Extract the (X, Y) coordinate from the center of the cell holding the provided text.  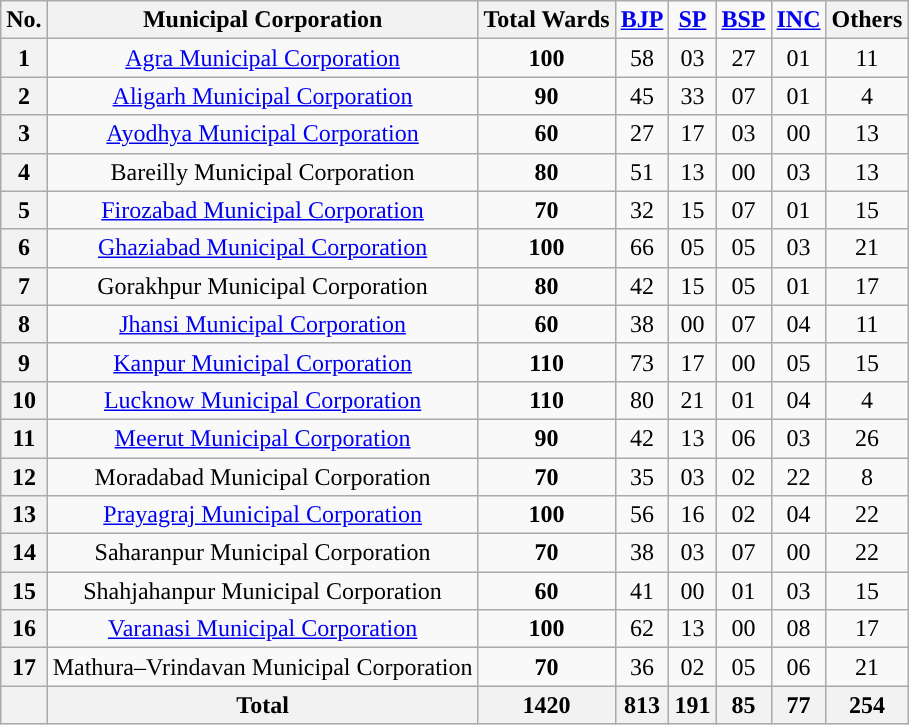
Bareilly Municipal Corporation (262, 172)
51 (642, 172)
Aligarh Municipal Corporation (262, 96)
58 (642, 58)
62 (642, 629)
Kanpur Municipal Corporation (262, 362)
BSP (744, 20)
33 (692, 96)
Firozabad Municipal Corporation (262, 210)
36 (642, 667)
1420 (546, 705)
Varanasi Municipal Corporation (262, 629)
No. (24, 20)
85 (744, 705)
Municipal Corporation (262, 20)
Jhansi Municipal Corporation (262, 324)
Ayodhya Municipal Corporation (262, 134)
9 (24, 362)
6 (24, 248)
5 (24, 210)
191 (692, 705)
14 (24, 553)
56 (642, 515)
08 (798, 629)
12 (24, 477)
INC (798, 20)
254 (867, 705)
35 (642, 477)
1 (24, 58)
7 (24, 286)
BJP (642, 20)
Others (867, 20)
Lucknow Municipal Corporation (262, 400)
Moradabad Municipal Corporation (262, 477)
10 (24, 400)
66 (642, 248)
3 (24, 134)
Shahjahanpur Municipal Corporation (262, 591)
26 (867, 438)
73 (642, 362)
Gorakhpur Municipal Corporation (262, 286)
77 (798, 705)
41 (642, 591)
Agra Municipal Corporation (262, 58)
Mathura–Vrindavan Municipal Corporation (262, 667)
813 (642, 705)
Total Wards (546, 20)
Total (262, 705)
SP (692, 20)
2 (24, 96)
32 (642, 210)
Ghaziabad Municipal Corporation (262, 248)
Saharanpur Municipal Corporation (262, 553)
Prayagraj Municipal Corporation (262, 515)
45 (642, 96)
Meerut Municipal Corporation (262, 438)
